Extract the [x, y] coordinate from the center of the cell holding the provided text.  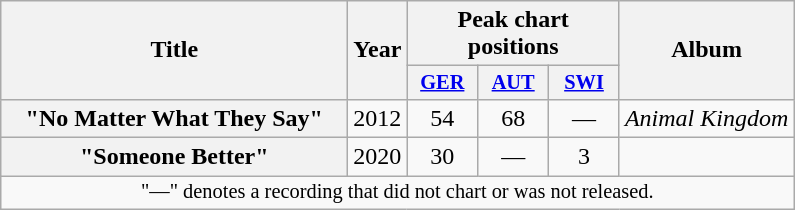
SWI [584, 83]
Title [174, 50]
Album [706, 50]
"No Matter What They Say" [174, 118]
2012 [378, 118]
54 [442, 118]
AUT [514, 83]
30 [442, 157]
Animal Kingdom [706, 118]
68 [514, 118]
"Someone Better" [174, 157]
2020 [378, 157]
3 [584, 157]
Year [378, 50]
Peak chart positions [514, 34]
GER [442, 83]
"—" denotes a recording that did not chart or was not released. [398, 193]
